Provide the (x, y) coordinate of the cell's center where the given text is located.  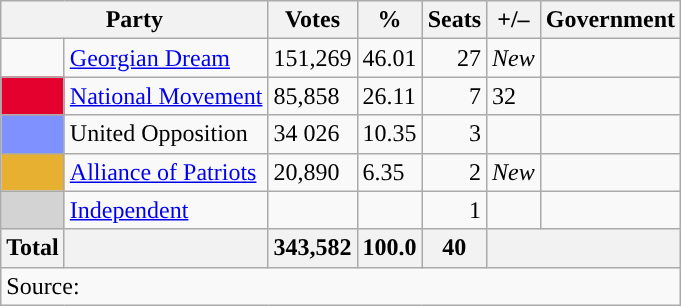
7 (454, 96)
% (390, 20)
Source: (341, 286)
Alliance of Patriots (166, 172)
27 (454, 58)
1 (454, 210)
100.0 (390, 248)
10.35 (390, 134)
2 (454, 172)
343,582 (312, 248)
Total (33, 248)
85,858 (312, 96)
34 026 (312, 134)
26.11 (390, 96)
Georgian Dream (166, 58)
46.01 (390, 58)
Independent (166, 210)
Party (134, 20)
Votes (312, 20)
United Opposition (166, 134)
151,269 (312, 58)
6.35 (390, 172)
National Movement (166, 96)
3 (454, 134)
Government (610, 20)
+/– (514, 20)
32 (514, 96)
40 (454, 248)
20,890 (312, 172)
Seats (454, 20)
